Search for the cell housing the specified text and yield its (X, Y) center coordinate. 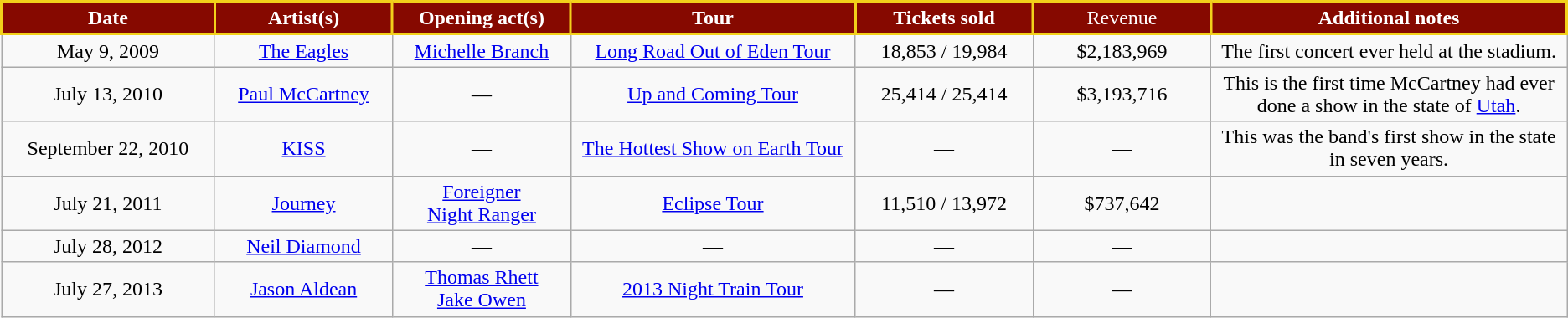
2013 Night Train Tour (713, 290)
Revenue (1122, 18)
July 21, 2011 (109, 203)
25,414 / 25,414 (944, 94)
11,510 / 13,972 (944, 203)
Additional notes (1389, 18)
Artist(s) (303, 18)
KISS (303, 149)
Date (109, 18)
May 9, 2009 (109, 50)
Tour (713, 18)
September 22, 2010 (109, 149)
This was the band's first show in the state in seven years. (1389, 149)
The first concert ever held at the stadium. (1389, 50)
July 27, 2013 (109, 290)
Up and Coming Tour (713, 94)
Neil Diamond (303, 246)
$2,183,969 (1122, 50)
This is the first time McCartney had ever done a show in the state of Utah. (1389, 94)
The Eagles (303, 50)
July 13, 2010 (109, 94)
Journey (303, 203)
Michelle Branch (482, 50)
Paul McCartney (303, 94)
Thomas RhettJake Owen (482, 290)
The Hottest Show on Earth Tour (713, 149)
$737,642 (1122, 203)
18,853 / 19,984 (944, 50)
Eclipse Tour (713, 203)
Jason Aldean (303, 290)
July 28, 2012 (109, 246)
ForeignerNight Ranger (482, 203)
Opening act(s) (482, 18)
Tickets sold (944, 18)
$3,193,716 (1122, 94)
Long Road Out of Eden Tour (713, 50)
